Find where the given text appears and provide that cell's center as (x, y) coordinate. 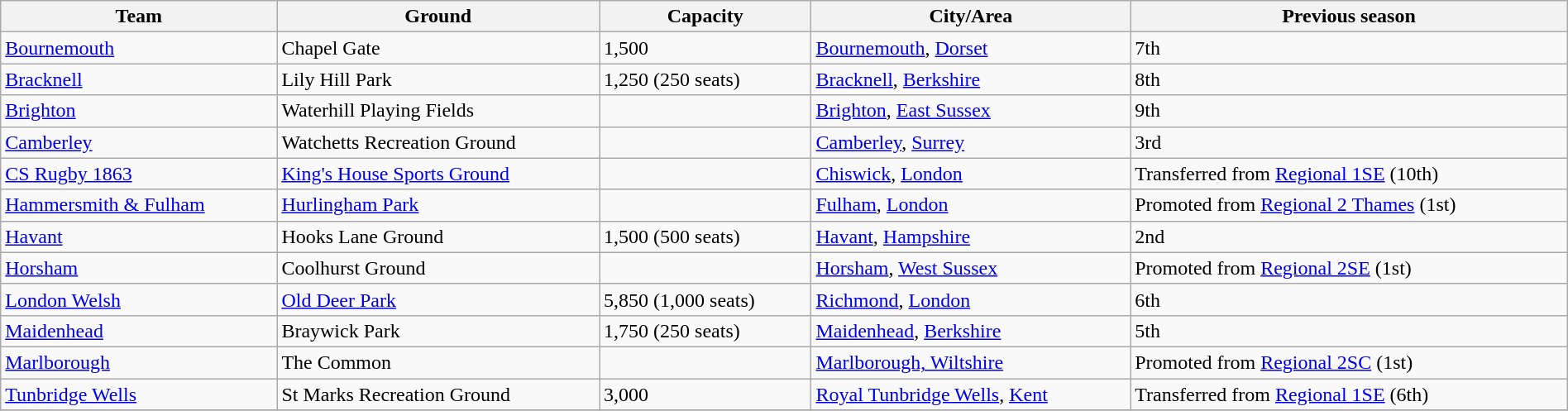
Havant (139, 237)
Hooks Lane Ground (438, 237)
1,750 (250 seats) (705, 331)
Maidenhead, Berkshire (971, 331)
City/Area (971, 17)
Watchetts Recreation Ground (438, 142)
Lily Hill Park (438, 79)
Brighton, East Sussex (971, 111)
Waterhill Playing Fields (438, 111)
2nd (1350, 237)
Bournemouth (139, 48)
Maidenhead (139, 331)
St Marks Recreation Ground (438, 394)
9th (1350, 111)
5th (1350, 331)
Marlborough, Wiltshire (971, 362)
Promoted from Regional 2 Thames (1st) (1350, 205)
Chapel Gate (438, 48)
Transferred from Regional 1SE (6th) (1350, 394)
Capacity (705, 17)
Hammersmith & Fulham (139, 205)
Royal Tunbridge Wells, Kent (971, 394)
7th (1350, 48)
Promoted from Regional 2SE (1st) (1350, 268)
Old Deer Park (438, 299)
Team (139, 17)
Ground (438, 17)
Previous season (1350, 17)
Bracknell, Berkshire (971, 79)
5,850 (1,000 seats) (705, 299)
Havant, Hampshire (971, 237)
Braywick Park (438, 331)
Transferred from Regional 1SE (10th) (1350, 174)
Promoted from Regional 2SC (1st) (1350, 362)
1,500 (705, 48)
Hurlingham Park (438, 205)
Horsham, West Sussex (971, 268)
1,500 (500 seats) (705, 237)
Marlborough (139, 362)
Fulham, London (971, 205)
1,250 (250 seats) (705, 79)
3rd (1350, 142)
Bracknell (139, 79)
King's House Sports Ground (438, 174)
3,000 (705, 394)
Horsham (139, 268)
The Common (438, 362)
6th (1350, 299)
Coolhurst Ground (438, 268)
Camberley (139, 142)
CS Rugby 1863 (139, 174)
8th (1350, 79)
Tunbridge Wells (139, 394)
Brighton (139, 111)
London Welsh (139, 299)
Chiswick, London (971, 174)
Richmond, London (971, 299)
Camberley, Surrey (971, 142)
Bournemouth, Dorset (971, 48)
